Locate the cell with the specified text and output its [x, y] center coordinate. 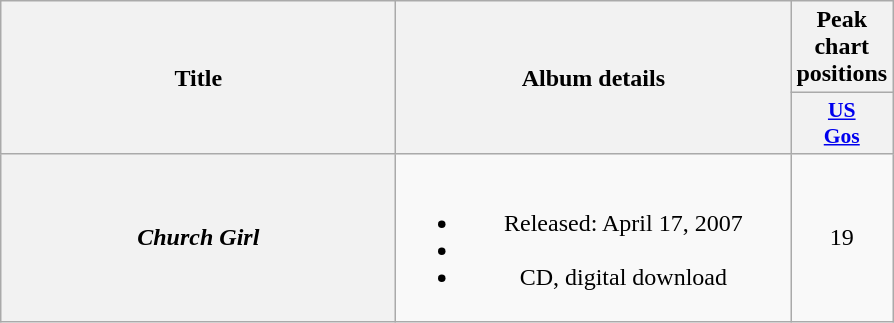
USGos [842, 124]
19 [842, 238]
Church Girl [198, 238]
Released: April 17, 2007CD, digital download [594, 238]
Peak chart positions [842, 47]
Title [198, 78]
Album details [594, 78]
